For the text-containing cell, return its midpoint in [x, y] coordinate format. 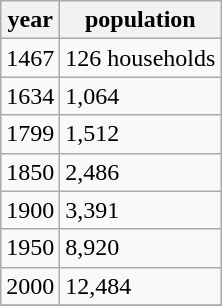
12,484 [140, 286]
1,512 [140, 134]
1900 [30, 210]
1850 [30, 172]
2,486 [140, 172]
8,920 [140, 248]
3,391 [140, 210]
126 households [140, 58]
year [30, 20]
1950 [30, 248]
1799 [30, 134]
population [140, 20]
1,064 [140, 96]
1634 [30, 96]
2000 [30, 286]
1467 [30, 58]
